Find where the given text appears and provide that cell's center as [X, Y] coordinate. 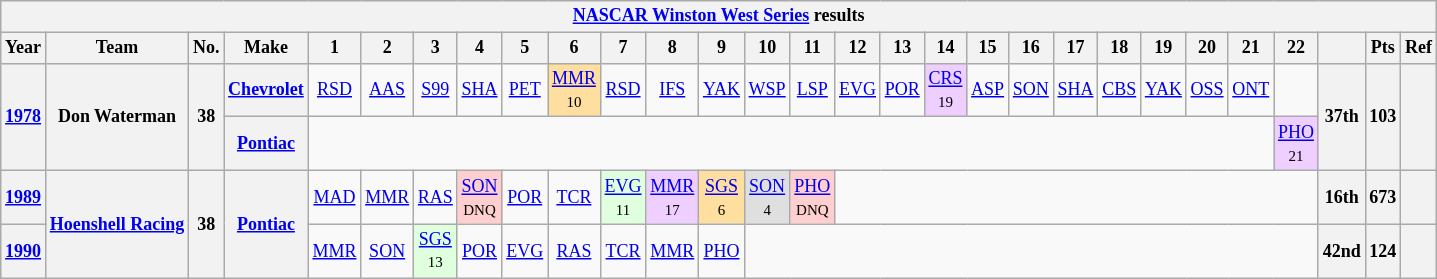
10 [767, 48]
13 [902, 48]
SGS13 [435, 251]
7 [623, 48]
1990 [24, 251]
Don Waterman [116, 116]
1989 [24, 197]
6 [574, 48]
673 [1383, 197]
Year [24, 48]
1 [334, 48]
MMR17 [672, 197]
OSS [1207, 90]
MMR10 [574, 90]
103 [1383, 116]
ASP [988, 90]
SONDNQ [480, 197]
IFS [672, 90]
17 [1076, 48]
18 [1120, 48]
Ref [1419, 48]
Hoenshell Racing [116, 224]
PHO21 [1296, 144]
Chevrolet [266, 90]
LSP [812, 90]
Make [266, 48]
21 [1251, 48]
2 [388, 48]
MAD [334, 197]
PET [525, 90]
ONT [1251, 90]
5 [525, 48]
16 [1030, 48]
NASCAR Winston West Series results [719, 16]
3 [435, 48]
Team [116, 48]
9 [722, 48]
SON4 [767, 197]
19 [1164, 48]
EVG11 [623, 197]
12 [858, 48]
20 [1207, 48]
PHO [722, 251]
124 [1383, 251]
SGS6 [722, 197]
S99 [435, 90]
42nd [1342, 251]
WSP [767, 90]
CRS19 [946, 90]
Pts [1383, 48]
16th [1342, 197]
CBS [1120, 90]
8 [672, 48]
11 [812, 48]
14 [946, 48]
AAS [388, 90]
4 [480, 48]
1978 [24, 116]
No. [206, 48]
PHODNQ [812, 197]
37th [1342, 116]
22 [1296, 48]
15 [988, 48]
